Extract the [x, y] coordinate from the center of the cell holding the provided text.  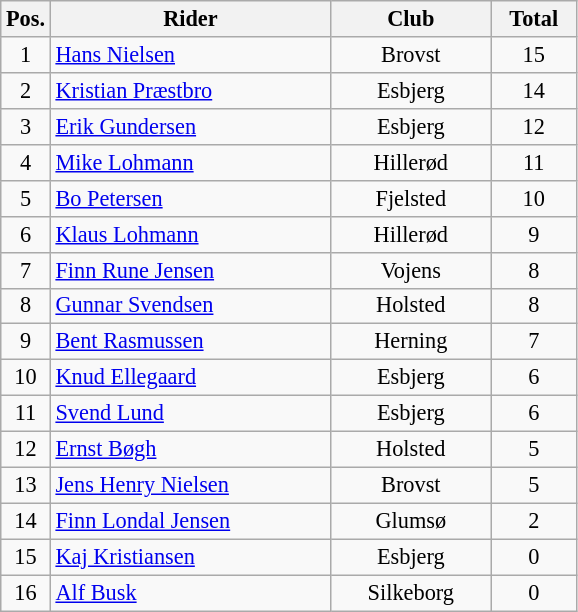
Pos. [26, 19]
Rider [190, 19]
Erik Gundersen [190, 126]
Svend Lund [190, 414]
13 [26, 485]
Silkeborg [411, 593]
Vojens [411, 270]
Finn Londal Jensen [190, 521]
3 [26, 126]
Klaus Lohmann [190, 234]
Hans Nielsen [190, 55]
Fjelsted [411, 198]
Mike Lohmann [190, 162]
Ernst Bøgh [190, 450]
Finn Rune Jensen [190, 270]
16 [26, 593]
Herning [411, 342]
Glumsø [411, 521]
Club [411, 19]
4 [26, 162]
Knud Ellegaard [190, 378]
Alf Busk [190, 593]
Kaj Kristiansen [190, 557]
1 [26, 55]
Jens Henry Nielsen [190, 485]
Bent Rasmussen [190, 342]
Total [534, 19]
Bo Petersen [190, 198]
Gunnar Svendsen [190, 306]
Kristian Præstbro [190, 90]
